Determine the [X, Y] coordinate at the center of the cell enclosing the given text.  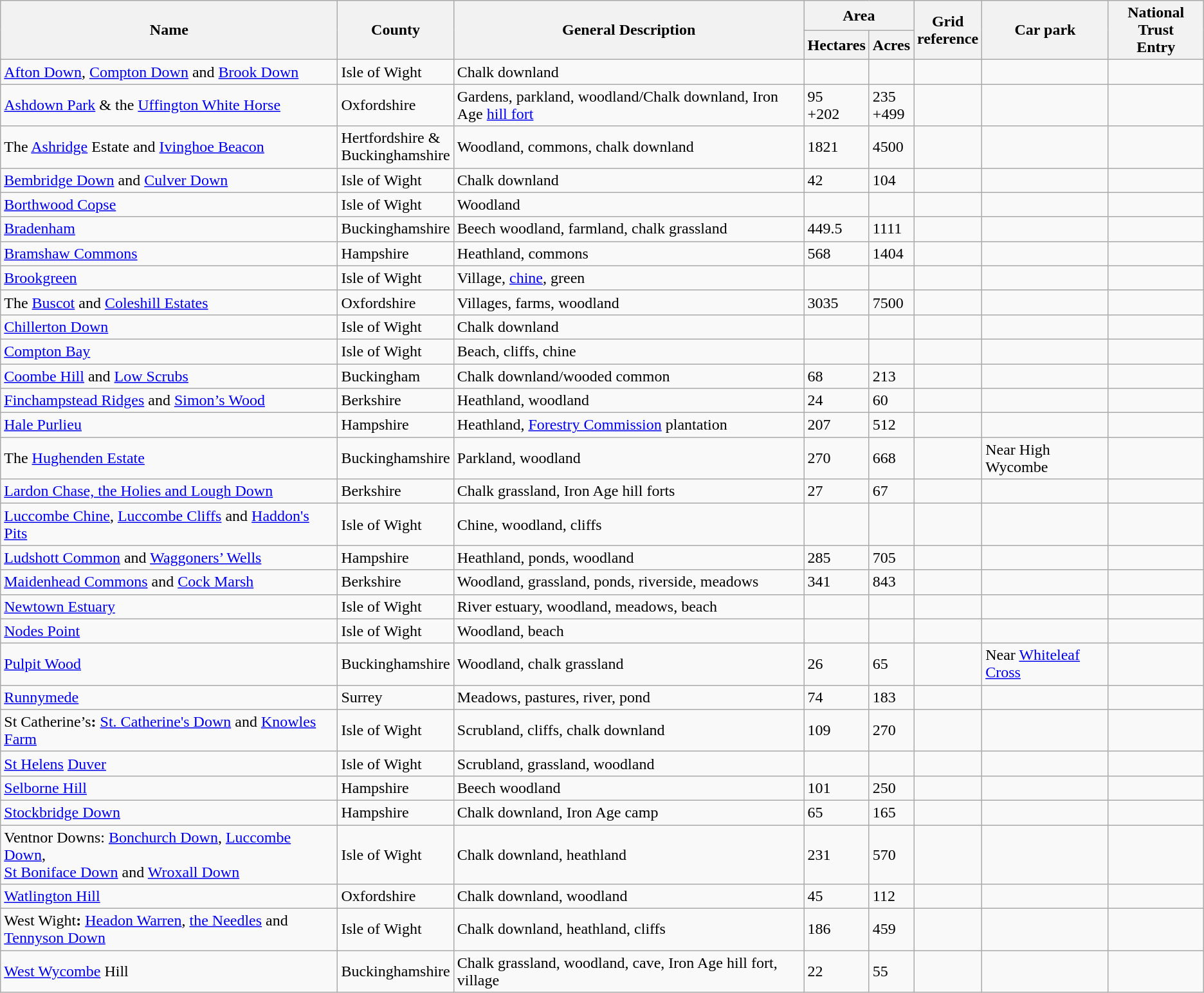
459 [891, 930]
341 [836, 582]
Stockbridge Down [169, 812]
The Hughenden Estate [169, 458]
Village, chine, green [629, 278]
42 [836, 180]
Ventnor Downs: Bonchurch Down, Luccombe Down,St Boniface Down and Wroxall Down [169, 854]
Hertfordshire &Buckinghamshire [396, 147]
County [396, 30]
Maidenhead Commons and Cock Marsh [169, 582]
67 [891, 491]
68 [836, 376]
Woodland, chalk grassland [629, 664]
Coombe Hill and Low Scrubs [169, 376]
512 [891, 425]
Chalk grassland, Iron Age hill forts [629, 491]
250 [891, 788]
Watlington Hill [169, 897]
Chine, woodland, cliffs [629, 525]
109 [836, 731]
Heathland, commons [629, 253]
Woodland, commons, chalk downland [629, 147]
Near Whiteleaf Cross [1046, 664]
Chalk downland, Iron Age camp [629, 812]
Hectares [836, 45]
Chalk downland, woodland [629, 897]
Gardens, parkland, woodland/Chalk downland, Iron Age hill fort [629, 105]
Meadows, pastures, river, pond [629, 697]
101 [836, 788]
Heathland, ponds, woodland [629, 558]
Borthwood Copse [169, 205]
26 [836, 664]
27 [836, 491]
Chillerton Down [169, 327]
Finchampstead Ridges and Simon’s Wood [169, 401]
River estuary, woodland, meadows, beach [629, 606]
The Buscot and Coleshill Estates [169, 302]
24 [836, 401]
Hale Purlieu [169, 425]
449.5 [836, 229]
Brookgreen [169, 278]
705 [891, 558]
Gridreference [948, 30]
Acres [891, 45]
Villages, farms, woodland [629, 302]
4500 [891, 147]
568 [836, 253]
Ludshott Common and Waggoners’ Wells [169, 558]
Buckingham [396, 376]
Near High Wycombe [1046, 458]
Name [169, 30]
55 [891, 971]
183 [891, 697]
45 [836, 897]
Bramshaw Commons [169, 253]
Heathland, woodland [629, 401]
235+499 [891, 105]
Chalk downland, heathland, cliffs [629, 930]
Bembridge Down and Culver Down [169, 180]
285 [836, 558]
Pulpit Wood [169, 664]
Parkland, woodland [629, 458]
The Ashridge Estate and Ivinghoe Beacon [169, 147]
Selborne Hill [169, 788]
Chalk downland/wooded common [629, 376]
St Helens Duver [169, 763]
570 [891, 854]
Bradenham [169, 229]
Car park [1046, 30]
112 [891, 897]
Woodland, beach [629, 631]
231 [836, 854]
Woodland, grassland, ponds, riverside, meadows [629, 582]
Newtown Estuary [169, 606]
165 [891, 812]
Beech woodland, farmland, chalk grassland [629, 229]
Woodland [629, 205]
Compton Bay [169, 351]
Chalk grassland, woodland, cave, Iron Age hill fort, village [629, 971]
Scrubland, grassland, woodland [629, 763]
104 [891, 180]
Area [859, 15]
843 [891, 582]
General Description [629, 30]
Ashdown Park & the Uffington White Horse [169, 105]
National TrustEntry [1156, 30]
Lardon Chase, the Holies and Lough Down [169, 491]
West Wight: Headon Warren, the Needles and Tennyson Down [169, 930]
207 [836, 425]
1404 [891, 253]
Nodes Point [169, 631]
Chalk downland, heathland [629, 854]
22 [836, 971]
Afton Down, Compton Down and Brook Down [169, 72]
7500 [891, 302]
St Catherine’s: St. Catherine's Down and Knowles Farm [169, 731]
1821 [836, 147]
3035 [836, 302]
186 [836, 930]
95+202 [836, 105]
Beach, cliffs, chine [629, 351]
74 [836, 697]
Beech woodland [629, 788]
Surrey [396, 697]
Runnymede [169, 697]
668 [891, 458]
West Wycombe Hill [169, 971]
60 [891, 401]
1111 [891, 229]
Heathland, Forestry Commission plantation [629, 425]
213 [891, 376]
Scrubland, cliffs, chalk downland [629, 731]
Luccombe Chine, Luccombe Cliffs and Haddon's Pits [169, 525]
